Search for the cell housing the specified text and yield its [X, Y] center coordinate. 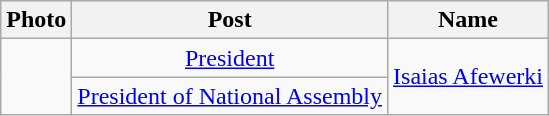
President of National Assembly [230, 96]
Isaias Afewerki [468, 77]
President [230, 58]
Name [468, 20]
Photo [36, 20]
Post [230, 20]
